Capture the cell that displays the provided text and extract its (x, y) central coordinate. 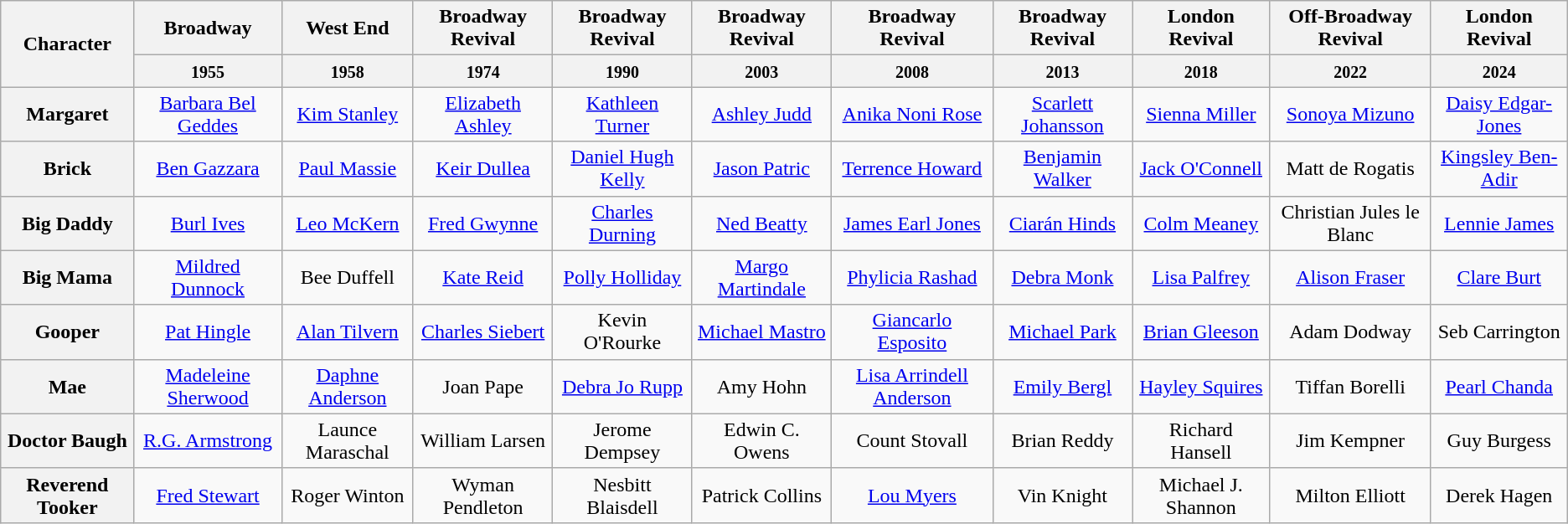
Derek Hagen (1499, 496)
Bee Duffell (347, 278)
1958 (347, 71)
2013 (1062, 71)
Lou Myers (913, 496)
Adam Dodway (1350, 331)
Terrence Howard (913, 169)
Polly Holliday (622, 278)
Kingsley Ben-Adir (1499, 169)
Doctor Baugh (67, 440)
Benjamin Walker (1062, 169)
2022 (1350, 71)
West End (347, 28)
Amy Hohn (761, 387)
Brian Gleeson (1201, 331)
Michael Mastro (761, 331)
Daphne Anderson (347, 387)
1974 (482, 71)
Sonoya Mizuno (1350, 114)
Kevin O'Rourke (622, 331)
Pat Hingle (208, 331)
Seb Carrington (1499, 331)
Giancarlo Esposito (913, 331)
Paul Massie (347, 169)
Tiffan Borelli (1350, 387)
Broadway (208, 28)
2018 (1201, 71)
1955 (208, 71)
Character (67, 44)
Charles Durning (622, 223)
Fred Stewart (208, 496)
Daisy Edgar-Jones (1499, 114)
Joan Pape (482, 387)
Anika Noni Rose (913, 114)
Nesbitt Blaisdell (622, 496)
Debra Monk (1062, 278)
Charles Siebert (482, 331)
Richard Hansell (1201, 440)
Matt de Rogatis (1350, 169)
Ciarán Hinds (1062, 223)
William Larsen (482, 440)
Burl Ives (208, 223)
2008 (913, 71)
Scarlett Johansson (1062, 114)
Fred Gwynne (482, 223)
Guy Burgess (1499, 440)
Daniel Hugh Kelly (622, 169)
Brian Reddy (1062, 440)
Big Mama (67, 278)
Madeleine Sherwood (208, 387)
Mae (67, 387)
Hayley Squires (1201, 387)
Ned Beatty (761, 223)
Margaret (67, 114)
Edwin C. Owens (761, 440)
Vin Knight (1062, 496)
Alison Fraser (1350, 278)
Alan Tilvern (347, 331)
Ashley Judd (761, 114)
Pearl Chanda (1499, 387)
Barbara Bel Geddes (208, 114)
Jerome Dempsey (622, 440)
Jason Patric (761, 169)
Lennie James (1499, 223)
Jack O'Connell (1201, 169)
Patrick Collins (761, 496)
Kate Reid (482, 278)
Clare Burt (1499, 278)
Emily Bergl (1062, 387)
James Earl Jones (913, 223)
Wyman Pendleton (482, 496)
Lisa Arrindell Anderson (913, 387)
Sienna Miller (1201, 114)
Michael Park (1062, 331)
Milton Elliott (1350, 496)
Keir Dullea (482, 169)
Kim Stanley (347, 114)
2003 (761, 71)
Jim Kempner (1350, 440)
Debra Jo Rupp (622, 387)
Big Daddy (67, 223)
2024 (1499, 71)
Ben Gazzara (208, 169)
Colm Meaney (1201, 223)
Mildred Dunnock (208, 278)
Kathleen Turner (622, 114)
Gooper (67, 331)
Reverend Tooker (67, 496)
Michael J. Shannon (1201, 496)
Launce Maraschal (347, 440)
Elizabeth Ashley (482, 114)
1990 (622, 71)
Lisa Palfrey (1201, 278)
Margo Martindale (761, 278)
Roger Winton (347, 496)
Brick (67, 169)
Off-Broadway Revival (1350, 28)
Christian Jules le Blanc (1350, 223)
Count Stovall (913, 440)
Leo McKern (347, 223)
Phylicia Rashad (913, 278)
R.G. Armstrong (208, 440)
